Capture the cell that displays the provided text and extract its (X, Y) central coordinate. 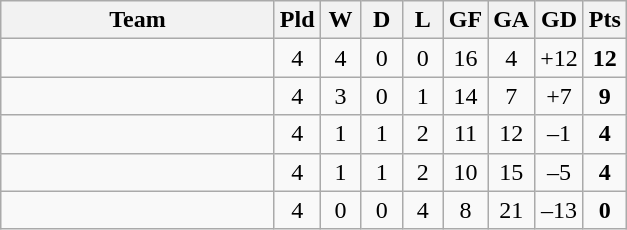
+7 (560, 96)
15 (512, 172)
L (422, 20)
Team (138, 20)
–1 (560, 134)
GF (465, 20)
8 (465, 210)
–13 (560, 210)
GD (560, 20)
–5 (560, 172)
+12 (560, 58)
7 (512, 96)
Pts (604, 20)
D (382, 20)
3 (340, 96)
14 (465, 96)
21 (512, 210)
W (340, 20)
GA (512, 20)
10 (465, 172)
Pld (297, 20)
16 (465, 58)
11 (465, 134)
9 (604, 96)
